Determine the [x, y] coordinate at the center of the cell enclosing the given text.  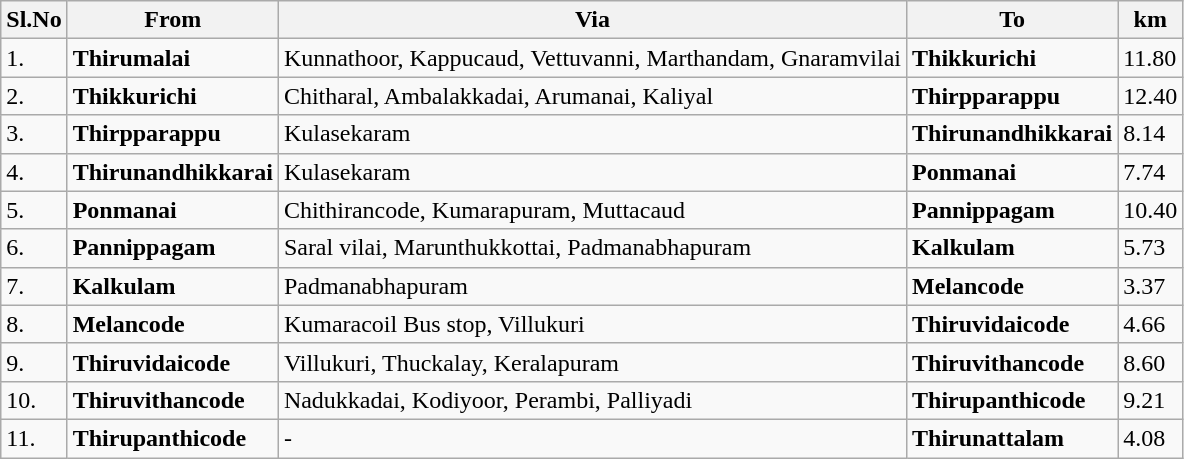
8.60 [1150, 362]
5.73 [1150, 248]
9.21 [1150, 400]
2. [34, 96]
km [1150, 20]
7.74 [1150, 172]
7. [34, 286]
From [172, 20]
Chithirancode, Kumarapuram, Muttacaud [592, 210]
- [592, 438]
3. [34, 134]
5. [34, 210]
Kunnathoor, Kappucaud, Vettuvanni, Marthandam, Gnaramvilai [592, 58]
To [1012, 20]
Via [592, 20]
Chitharal, Ambalakkadai, Arumanai, Kaliyal [592, 96]
4.08 [1150, 438]
12.40 [1150, 96]
1. [34, 58]
11.80 [1150, 58]
8.14 [1150, 134]
9. [34, 362]
11. [34, 438]
Saral vilai, Marunthukkottai, Padmanabhapuram [592, 248]
10.40 [1150, 210]
Villukuri, Thuckalay, Keralapuram [592, 362]
3.37 [1150, 286]
4.66 [1150, 324]
Padmanabhapuram [592, 286]
Nadukkadai, Kodiyoor, Perambi, Palliyadi [592, 400]
Thirunattalam [1012, 438]
Thirumalai [172, 58]
4. [34, 172]
Kumaracoil Bus stop, Villukuri [592, 324]
Sl.No [34, 20]
8. [34, 324]
10. [34, 400]
6. [34, 248]
